Scan for the cell matching the given text and deliver its (X, Y) coordinate at center. 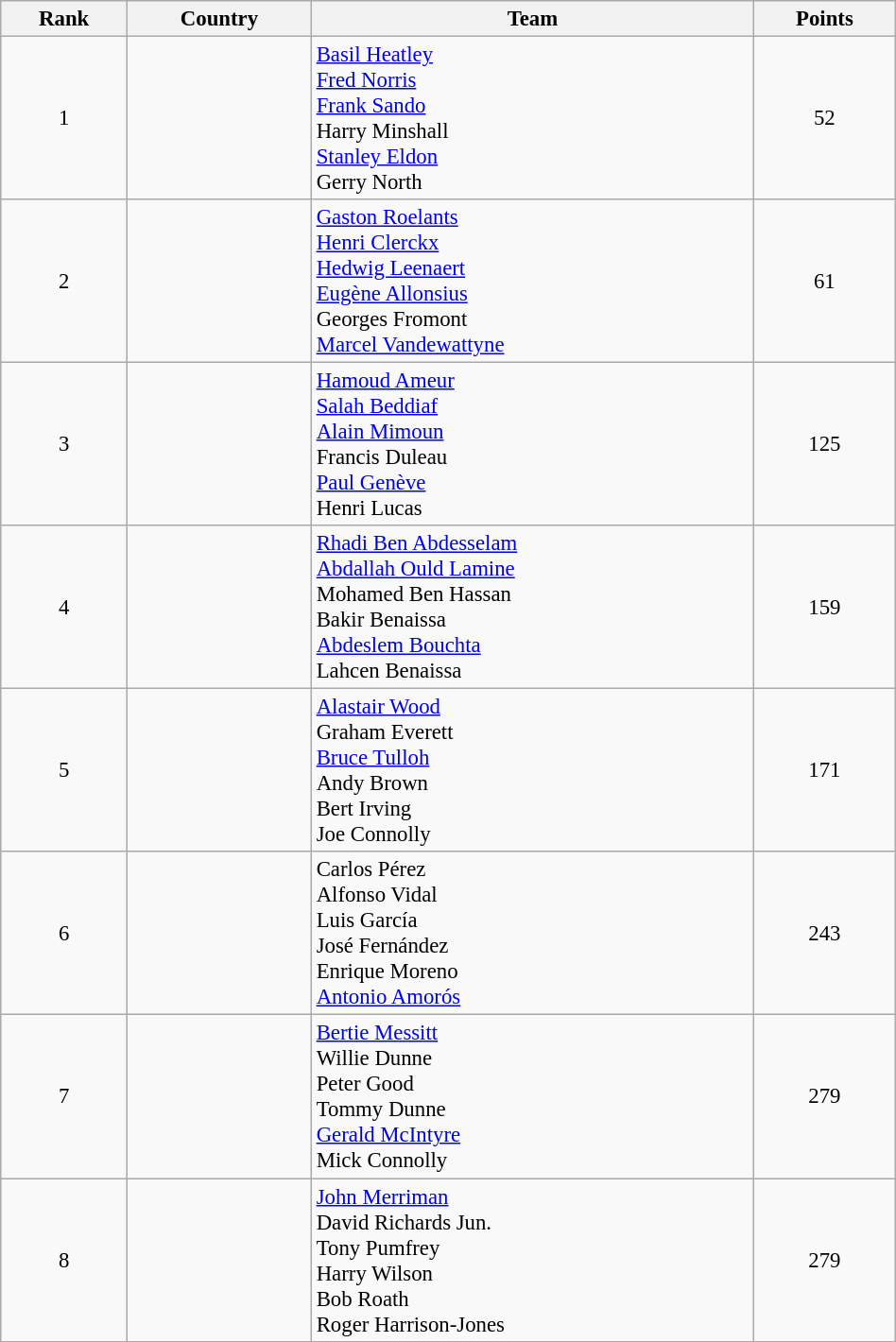
Gaston RoelantsHenri ClerckxHedwig LeenaertEugène AllonsiusGeorges FromontMarcel Vandewattyne (532, 282)
8 (64, 1261)
6 (64, 934)
Country (219, 19)
Bertie MessittWillie DunnePeter GoodTommy DunneGerald McIntyreMick Connolly (532, 1096)
243 (825, 934)
Basil HeatleyFred NorrisFrank SandoHarry MinshallStanley EldonGerry North (532, 119)
171 (825, 771)
4 (64, 607)
159 (825, 607)
Carlos PérezAlfonso VidalLuis GarcíaJosé FernándezEnrique MorenoAntonio Amorós (532, 934)
1 (64, 119)
125 (825, 444)
2 (64, 282)
Hamoud AmeurSalah BeddiafAlain MimounFrancis DuleauPaul GenèveHenri Lucas (532, 444)
Team (532, 19)
5 (64, 771)
Alastair WoodGraham EverettBruce TullohAndy BrownBert IrvingJoe Connolly (532, 771)
7 (64, 1096)
61 (825, 282)
Points (825, 19)
Rank (64, 19)
52 (825, 119)
3 (64, 444)
John MerrimanDavid Richards Jun.Tony PumfreyHarry WilsonBob RoathRoger Harrison-Jones (532, 1261)
Rhadi Ben AbdesselamAbdallah Ould LamineMohamed Ben HassanBakir BenaissaAbdeslem BouchtaLahcen Benaissa (532, 607)
